Return the (X, Y) coordinate for the center point of the cell that contains the specified text.  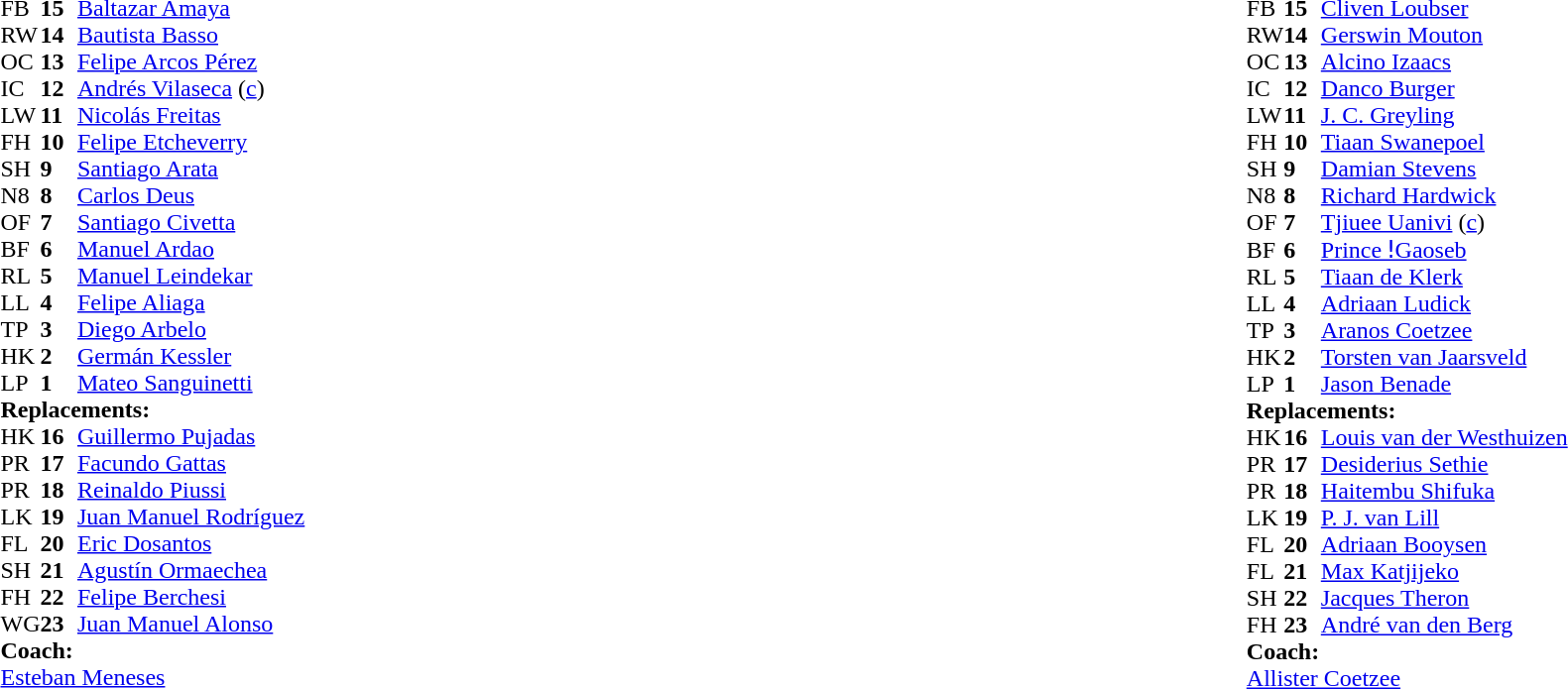
Agustín Ormaechea (190, 571)
Mateo Sanguinetti (190, 383)
Max Katjijeko (1444, 571)
Felipe Aliaga (190, 303)
Jacques Theron (1444, 599)
Eric Dosantos (190, 543)
Carlos Deus (190, 196)
Aranos Coetzee (1444, 331)
Guillermo Pujadas (190, 436)
Danco Burger (1444, 89)
Manuel Leindekar (190, 276)
Juan Manuel Alonso (190, 625)
Damian Stevens (1444, 169)
Nicolás Freitas (190, 115)
Louis van der Westhuizen (1444, 438)
Manuel Ardao (190, 250)
Felipe Etcheverry (190, 143)
Alcino Izaacs (1444, 61)
Jason Benade (1444, 385)
Desiderius Sethie (1444, 464)
Tjiuee Uanivi (c) (1444, 222)
Torsten van Jaarsveld (1444, 357)
Bautista Basso (190, 36)
P. J. van Lill (1444, 517)
Gerswin Mouton (1444, 36)
Haitembu Shifuka (1444, 492)
Germán Kessler (190, 357)
Diego Arbelo (190, 329)
Santiago Civetta (190, 222)
Adriaan Booysen (1444, 545)
Tiaan Swanepoel (1444, 143)
André van den Berg (1444, 625)
Tiaan de Klerk (1444, 278)
Facundo Gattas (190, 464)
Felipe Arcos Pérez (190, 61)
WG (20, 625)
J. C. Greyling (1444, 115)
Andrés Vilaseca (c) (190, 89)
Richard Hardwick (1444, 196)
Reinaldo Piussi (190, 490)
Felipe Berchesi (190, 597)
Juan Manuel Rodríguez (190, 517)
Prince ǃGaoseb (1444, 250)
Santiago Arata (190, 169)
Adriaan Ludick (1444, 303)
